Return (x, y) of the center of cell containing provided text 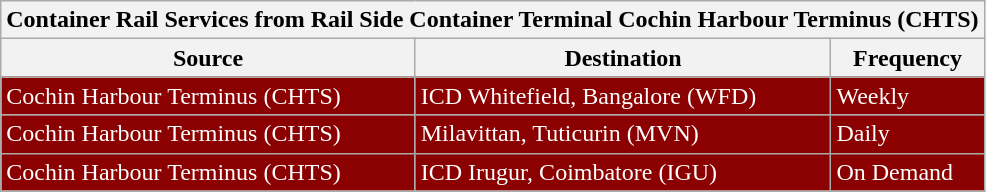
ICD Whitefield, Bangalore (WFD) (623, 96)
Source (208, 58)
On Demand (908, 172)
Weekly (908, 96)
Destination (623, 58)
Daily (908, 134)
ICD Irugur, Coimbatore (IGU) (623, 172)
Container Rail Services from Rail Side Container Terminal Cochin Harbour Terminus (CHTS) (492, 20)
Frequency (908, 58)
Milavittan, Tuticurin (MVN) (623, 134)
